Locate the cell with the specified text and output its (X, Y) center coordinate. 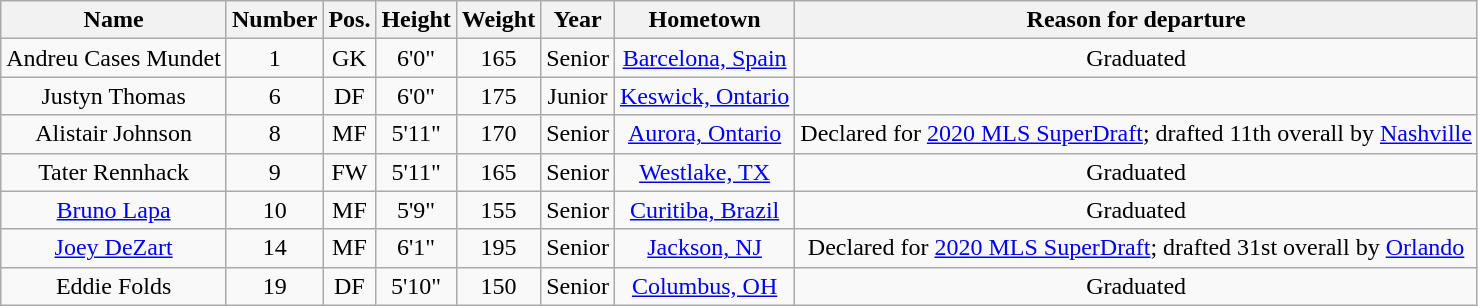
Name (114, 20)
Hometown (704, 20)
Alistair Johnson (114, 134)
10 (274, 210)
Tater Rennhack (114, 172)
Columbus, OH (704, 286)
Junior (578, 96)
Curitiba, Brazil (704, 210)
175 (498, 96)
Year (578, 20)
Joey DeZart (114, 248)
150 (498, 286)
19 (274, 286)
Declared for 2020 MLS SuperDraft; drafted 11th overall by Nashville (1136, 134)
5'9" (416, 210)
FW (350, 172)
Jackson, NJ (704, 248)
GK (350, 58)
Justyn Thomas (114, 96)
170 (498, 134)
Number (274, 20)
195 (498, 248)
Weight (498, 20)
Barcelona, Spain (704, 58)
Westlake, TX (704, 172)
Pos. (350, 20)
Bruno Lapa (114, 210)
Height (416, 20)
9 (274, 172)
6 (274, 96)
Keswick, Ontario (704, 96)
Andreu Cases Mundet (114, 58)
14 (274, 248)
6'1" (416, 248)
155 (498, 210)
8 (274, 134)
Declared for 2020 MLS SuperDraft; drafted 31st overall by Orlando (1136, 248)
1 (274, 58)
5'10" (416, 286)
Aurora, Ontario (704, 134)
Reason for departure (1136, 20)
Eddie Folds (114, 286)
